Detect which cell encompasses the target text, then output its [X, Y] center coordinate. 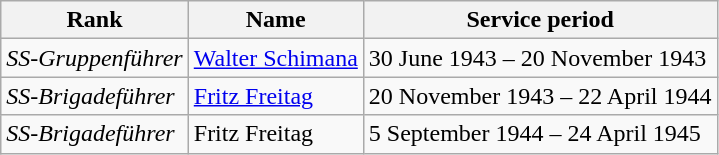
5 September 1944 – 24 April 1945 [540, 134]
30 June 1943 – 20 November 1943 [540, 58]
Name [276, 20]
Rank [95, 20]
Walter Schimana [276, 58]
20 November 1943 – 22 April 1944 [540, 96]
SS-Gruppenführer [95, 58]
Service period [540, 20]
